Identify which cell holds the provided text, then report its (X, Y) central coordinate. 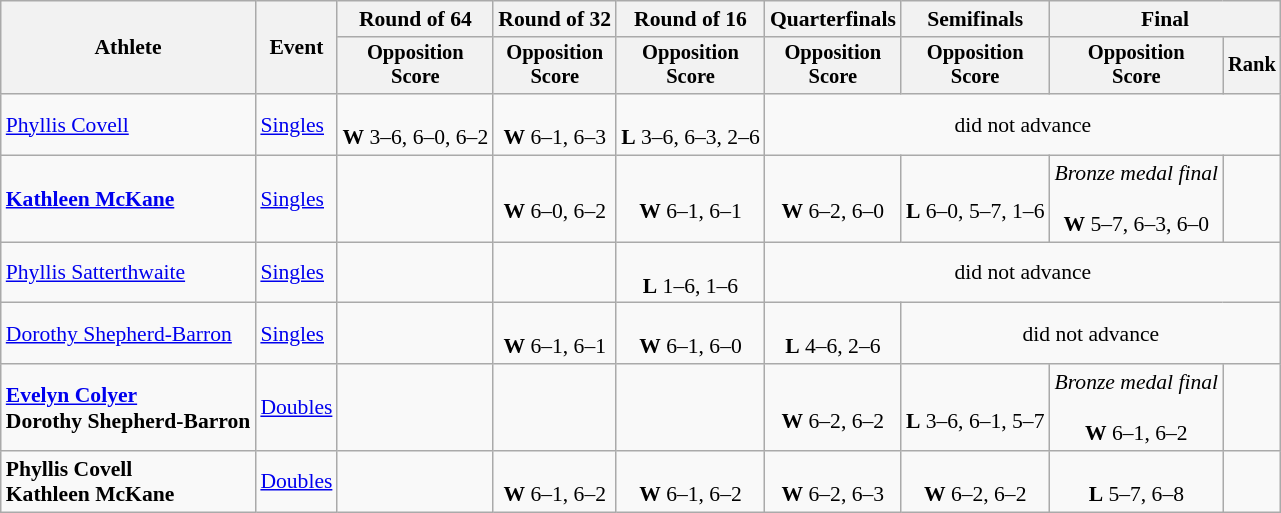
W 6–1, 6–0 (690, 334)
Phyllis Satterthwaite (128, 272)
Kathleen McKane (128, 200)
Athlete (128, 48)
W 3–6, 6–0, 6–2 (415, 124)
Round of 64 (415, 19)
Final (1166, 19)
L 6–0, 5–7, 1–6 (976, 200)
Rank (1252, 66)
W 6–0, 6–2 (554, 200)
L 4–6, 2–6 (833, 334)
Semifinals (976, 19)
L 3–6, 6–3, 2–6 (690, 124)
Dorothy Shepherd-Barron (128, 334)
Event (296, 48)
W 6–1, 6–3 (554, 124)
Bronze medal final W 6–1, 6–2 (1137, 408)
Bronze medal final W 5–7, 6–3, 6–0 (1137, 200)
L 5–7, 6–8 (1137, 482)
Evelyn Colyer Dorothy Shepherd-Barron (128, 408)
L 3–6, 6–1, 5–7 (976, 408)
Phyllis Covell Kathleen McKane (128, 482)
Round of 16 (690, 19)
W 6–2, 6–3 (833, 482)
Round of 32 (554, 19)
L 1–6, 1–6 (690, 272)
Quarterfinals (833, 19)
W 6–2, 6–0 (833, 200)
Phyllis Covell (128, 124)
